Identify which cell holds the provided text, then report its [X, Y] central coordinate. 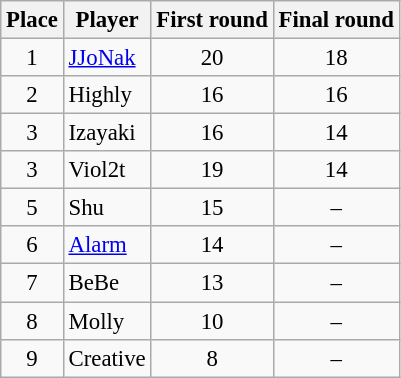
1 [32, 58]
6 [32, 245]
13 [212, 283]
Alarm [107, 245]
Final round [336, 20]
First round [212, 20]
Molly [107, 321]
Place [32, 20]
JJoNak [107, 58]
Shu [107, 208]
9 [32, 358]
19 [212, 170]
Viol2t [107, 170]
BeBe [107, 283]
15 [212, 208]
7 [32, 283]
20 [212, 58]
18 [336, 58]
Highly [107, 95]
10 [212, 321]
2 [32, 95]
5 [32, 208]
Creative [107, 358]
Izayaki [107, 133]
Player [107, 20]
